Capture the cell that displays the provided text and extract its (x, y) central coordinate. 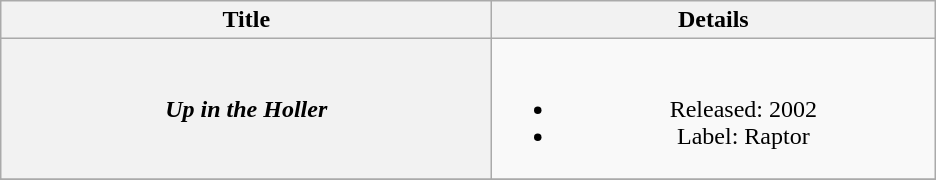
Up in the Holler (246, 109)
Details (714, 20)
Released: 2002Label: Raptor (714, 109)
Title (246, 20)
